Detect which cell encompasses the target text, then output its (x, y) center coordinate. 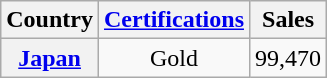
Sales (288, 20)
99,470 (288, 58)
Gold (174, 58)
Certifications (174, 20)
Japan (50, 58)
Country (50, 20)
